Return (x, y) of the center of cell containing provided text 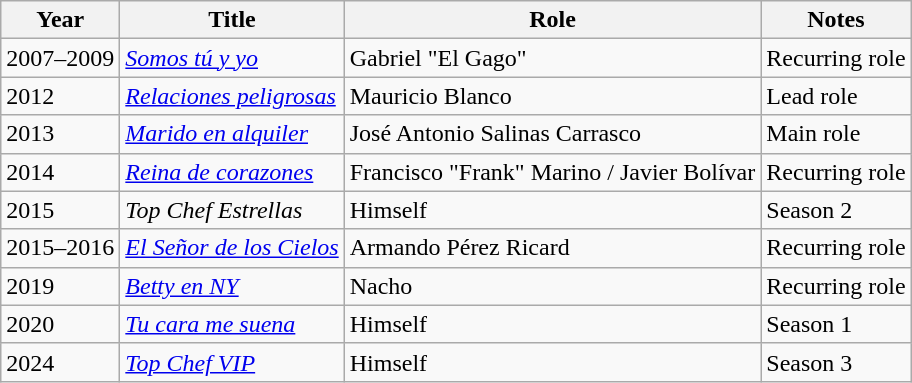
Top Chef VIP (232, 362)
2015 (60, 210)
José Antonio Salinas Carrasco (552, 134)
2013 (60, 134)
Season 2 (836, 210)
El Señor de los Cielos (232, 248)
2014 (60, 172)
Season 1 (836, 324)
Lead role (836, 96)
Main role (836, 134)
Marido en alquiler (232, 134)
2020 (60, 324)
Armando Pérez Ricard (552, 248)
Reina de corazones (232, 172)
Betty en NY (232, 286)
2012 (60, 96)
2015–2016 (60, 248)
Relaciones peligrosas (232, 96)
2024 (60, 362)
2019 (60, 286)
Francisco "Frank" Marino / Javier Bolívar (552, 172)
Title (232, 20)
Year (60, 20)
Season 3 (836, 362)
Notes (836, 20)
2007–2009 (60, 58)
Role (552, 20)
Nacho (552, 286)
Top Chef Estrellas (232, 210)
Somos tú y yo (232, 58)
Gabriel "El Gago" (552, 58)
Tu cara me suena (232, 324)
Mauricio Blanco (552, 96)
